Pinpoint the cell where the given text exists, returning its [x, y] midpoint coordinate. 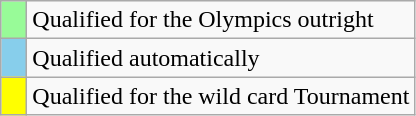
Qualified for the wild card Tournament [221, 96]
Qualified for the Olympics outright [221, 20]
Qualified automatically [221, 58]
